Return the (X, Y) coordinate for the center point of the cell that contains the specified text.  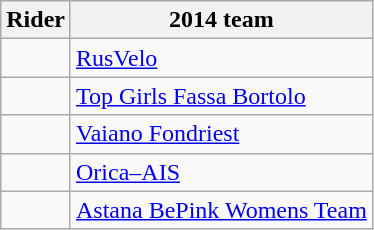
Vaiano Fondriest (221, 134)
2014 team (221, 20)
RusVelo (221, 58)
Rider (36, 20)
Orica–AIS (221, 172)
Astana BePink Womens Team (221, 210)
Top Girls Fassa Bortolo (221, 96)
